Find where the given text appears and provide that cell's center as [X, Y] coordinate. 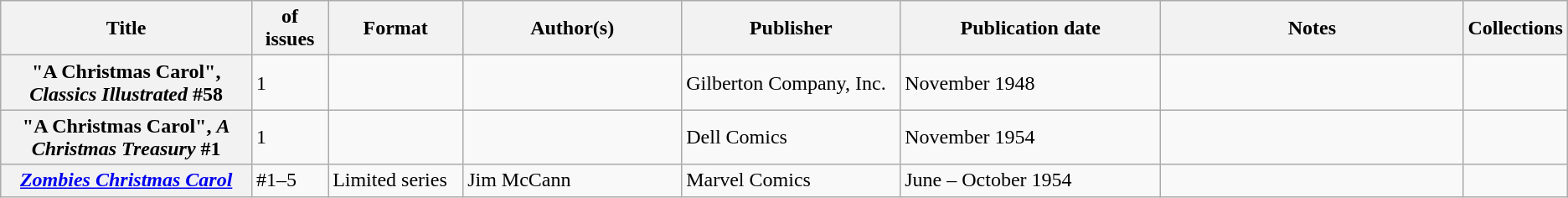
Jim McCann [573, 180]
"A Christmas Carol", Classics Illustrated #58 [126, 82]
November 1948 [1030, 82]
Author(s) [573, 29]
Marvel Comics [791, 180]
#1–5 [290, 180]
Notes [1312, 29]
Gilberton Company, Inc. [791, 82]
Title [126, 29]
Format [395, 29]
June – October 1954 [1030, 180]
"A Christmas Carol", A Christmas Treasury #1 [126, 138]
Publication date [1030, 29]
Publisher [791, 29]
Collections [1515, 29]
Zombies Christmas Carol [126, 180]
Dell Comics [791, 138]
of issues [290, 29]
Limited series [395, 180]
November 1954 [1030, 138]
